Identify which cell holds the provided text, then report its (x, y) central coordinate. 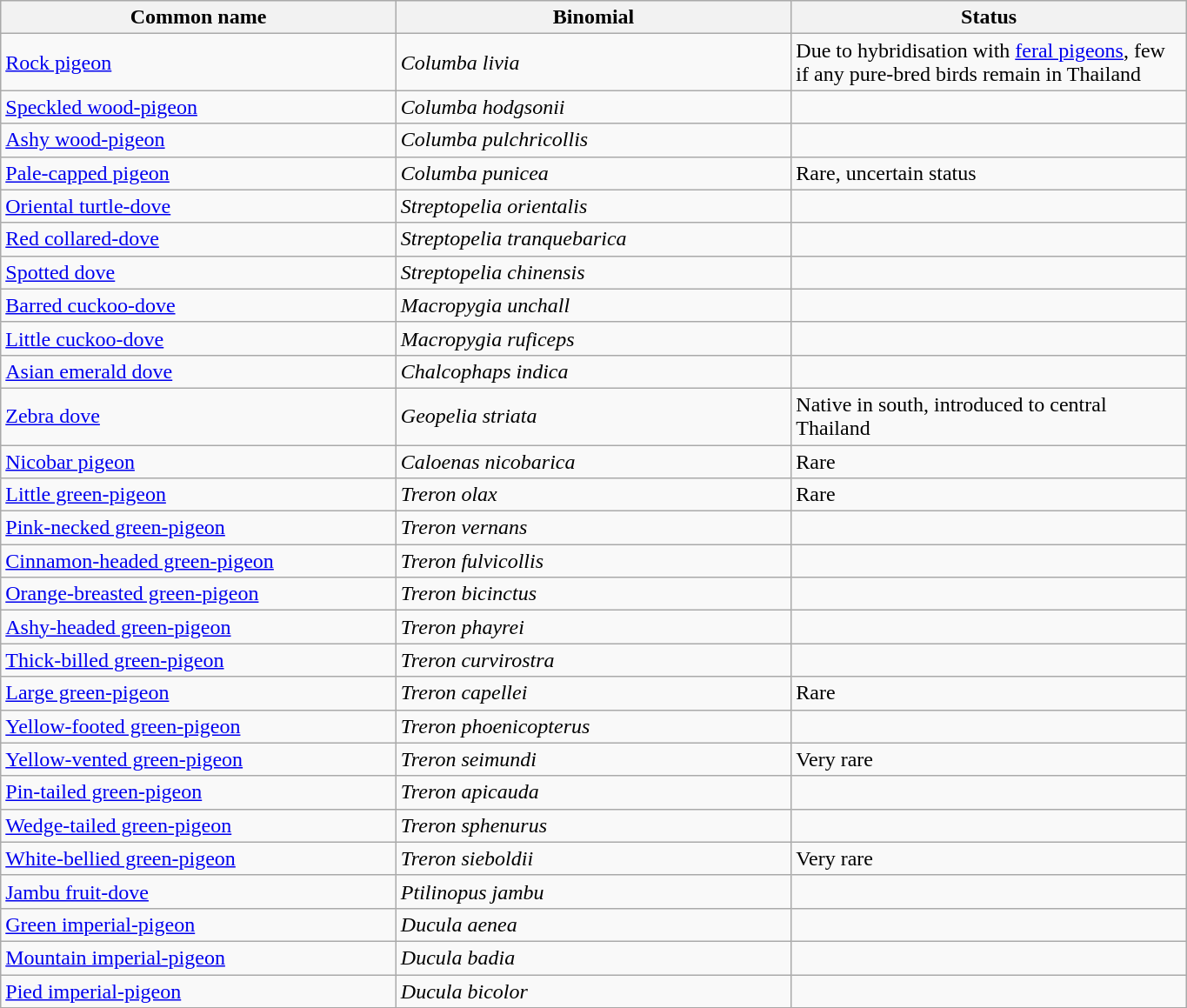
Spotted dove (198, 272)
Barred cuckoo-dove (198, 305)
Status (990, 17)
Columba pulchricollis (593, 140)
Treron vernans (593, 528)
Pink-necked green-pigeon (198, 528)
Columba livia (593, 63)
Jambu fruit-dove (198, 891)
Wedge-tailed green-pigeon (198, 825)
Native in south, introduced to central Thailand (990, 416)
Treron olax (593, 495)
Speckled wood-pigeon (198, 107)
Treron phayrei (593, 627)
Little green-pigeon (198, 495)
Columba hodgsonii (593, 107)
Treron curvirostra (593, 660)
Treron seimundi (593, 759)
Green imperial-pigeon (198, 925)
Rare, uncertain status (990, 173)
Ptilinopus jambu (593, 891)
Ducula badia (593, 958)
Pale-capped pigeon (198, 173)
Orange-breasted green-pigeon (198, 594)
Treron capellei (593, 693)
Zebra dove (198, 416)
Common name (198, 17)
Geopelia striata (593, 416)
Red collared-dove (198, 239)
Oriental turtle-dove (198, 206)
Little cuckoo-dove (198, 338)
Ducula aenea (593, 925)
Treron sieboldii (593, 858)
Asian emerald dove (198, 371)
Caloenas nicobarica (593, 462)
White-bellied green-pigeon (198, 858)
Cinnamon-headed green-pigeon (198, 561)
Macropygia ruficeps (593, 338)
Streptopelia tranquebarica (593, 239)
Macropygia unchall (593, 305)
Nicobar pigeon (198, 462)
Chalcophaps indica (593, 371)
Treron phoenicopterus (593, 726)
Ashy-headed green-pigeon (198, 627)
Columba punicea (593, 173)
Large green-pigeon (198, 693)
Ducula bicolor (593, 991)
Thick-billed green-pigeon (198, 660)
Yellow-vented green-pigeon (198, 759)
Rock pigeon (198, 63)
Treron fulvicollis (593, 561)
Treron sphenurus (593, 825)
Due to hybridisation with feral pigeons, few if any pure-bred birds remain in Thailand (990, 63)
Mountain imperial-pigeon (198, 958)
Streptopelia orientalis (593, 206)
Streptopelia chinensis (593, 272)
Yellow-footed green-pigeon (198, 726)
Treron apicauda (593, 792)
Pied imperial-pigeon (198, 991)
Ashy wood-pigeon (198, 140)
Pin-tailed green-pigeon (198, 792)
Treron bicinctus (593, 594)
Binomial (593, 17)
